Extract the (X, Y) coordinate from the center of the cell holding the provided text.  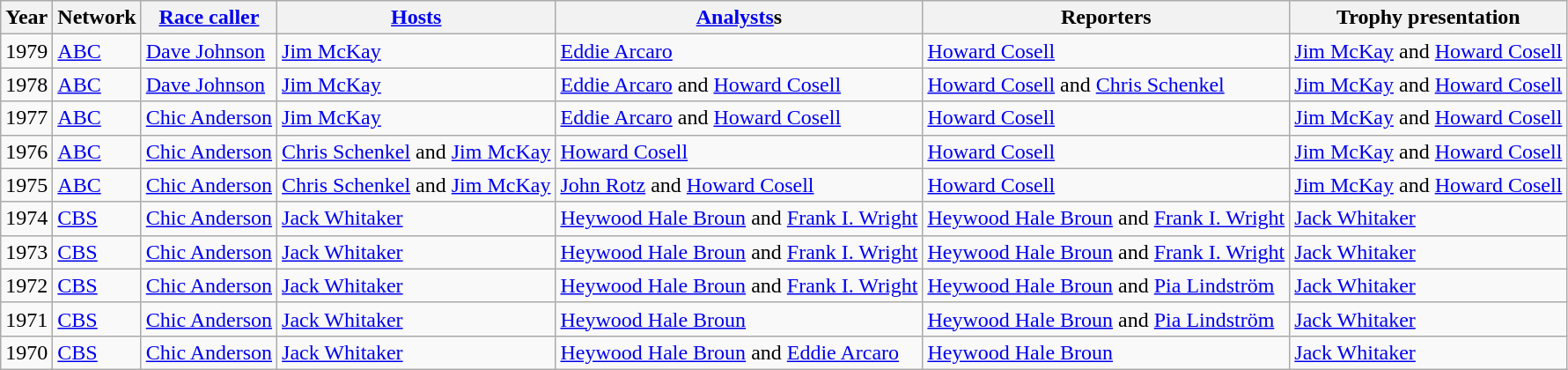
1972 (26, 285)
1977 (26, 118)
1976 (26, 152)
1973 (26, 252)
Eddie Arcaro (740, 51)
1978 (26, 85)
1975 (26, 185)
1971 (26, 319)
1979 (26, 51)
Analystss (740, 18)
Reporters (1106, 18)
Hosts (416, 18)
1970 (26, 352)
Race caller (209, 18)
1974 (26, 218)
John Rotz and Howard Cosell (740, 185)
Year (26, 18)
Trophy presentation (1428, 18)
Howard Cosell and Chris Schenkel (1106, 85)
Heywood Hale Broun and Eddie Arcaro (740, 352)
Network (97, 18)
